Determine the (x, y) coordinate at the center of the cell enclosing the given text.  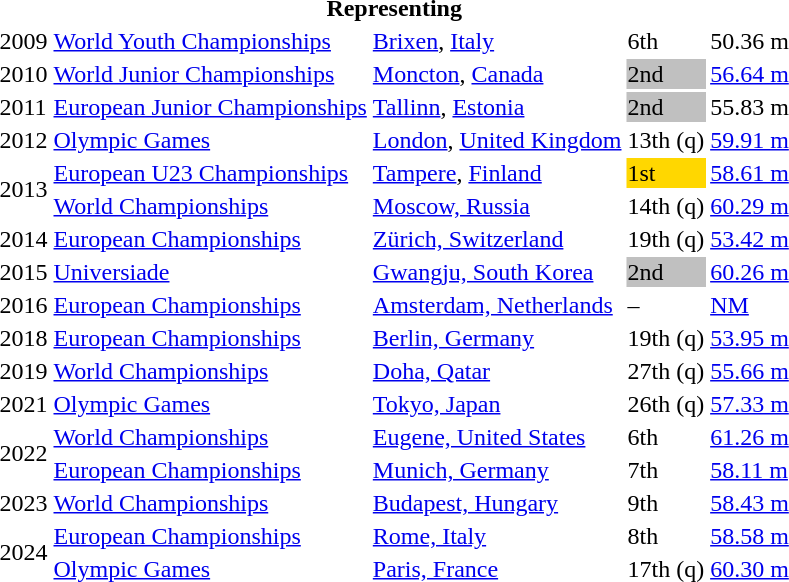
Tampere, Finland (497, 173)
– (666, 305)
1st (666, 173)
London, United Kingdom (497, 140)
Brixen, Italy (497, 41)
Universiade (210, 272)
Rome, Italy (497, 536)
26th (q) (666, 404)
Moncton, Canada (497, 74)
7th (666, 470)
27th (q) (666, 371)
Zürich, Switzerland (497, 239)
European Junior Championships (210, 107)
World Youth Championships (210, 41)
14th (q) (666, 206)
World Junior Championships (210, 74)
Gwangju, South Korea (497, 272)
9th (666, 503)
Moscow, Russia (497, 206)
European U23 Championships (210, 173)
Berlin, Germany (497, 338)
13th (q) (666, 140)
Amsterdam, Netherlands (497, 305)
Doha, Qatar (497, 371)
Tallinn, Estonia (497, 107)
Tokyo, Japan (497, 404)
Munich, Germany (497, 470)
Budapest, Hungary (497, 503)
8th (666, 536)
Eugene, United States (497, 437)
